Return the (x, y) coordinate for the center point of the cell that contains the specified text.  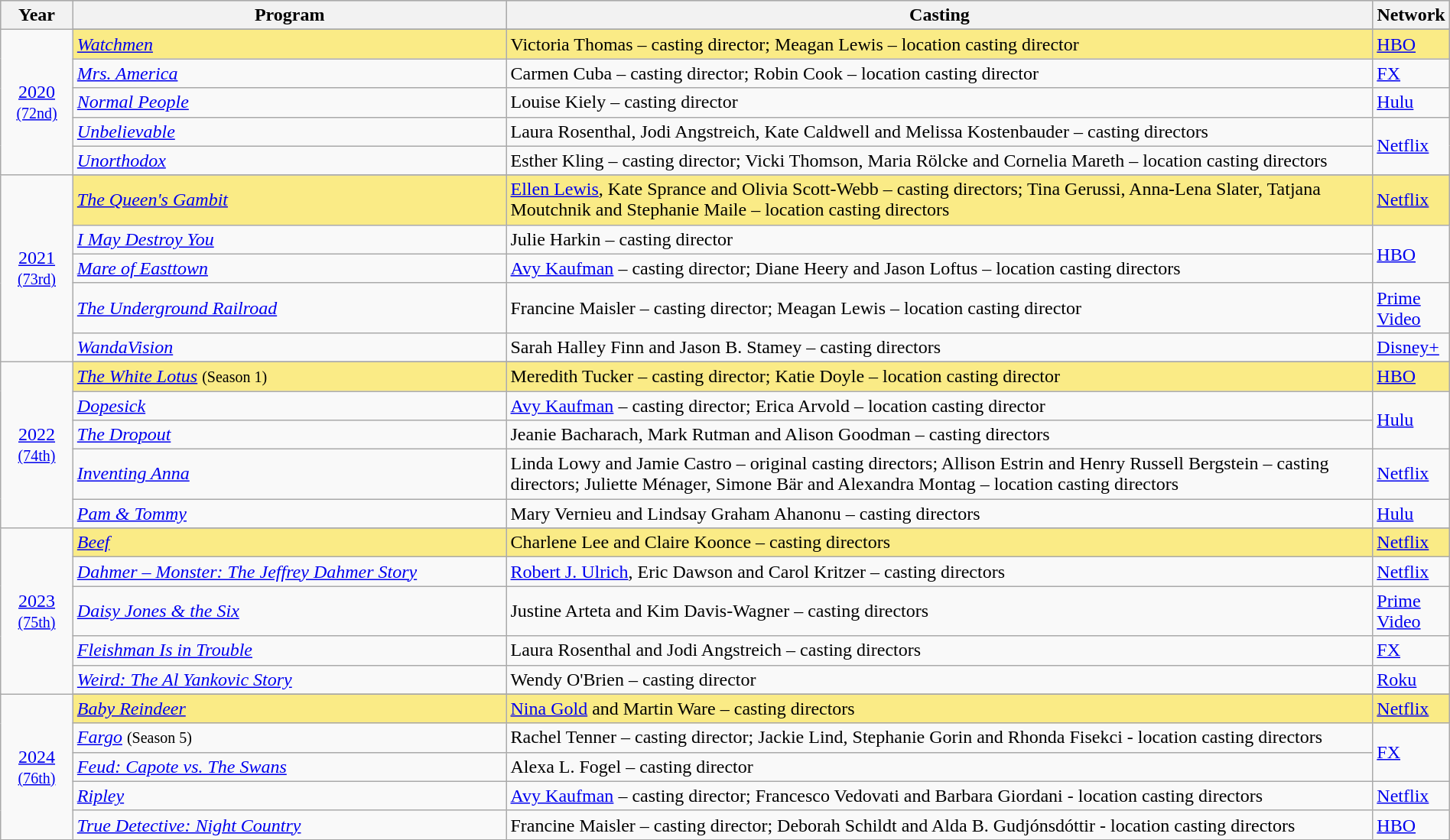
Watchmen (289, 44)
Feud: Capote vs. The Swans (289, 767)
Laura Rosenthal, Jodi Angstreich, Kate Caldwell and Melissa Kostenbauder – casting directors (939, 131)
2021(73rd) (37, 268)
2020(72nd) (37, 102)
Rachel Tenner – casting director; Jackie Lind, Stephanie Gorin and Rhonda Fisekci - location casting directors (939, 738)
Mary Vernieu and Lindsay Graham Ahanonu – casting directors (939, 514)
Esther Kling – casting director; Vicki Thomson, Maria Rölcke and Cornelia Mareth – location casting directors (939, 161)
Alexa L. Fogel – casting director (939, 767)
Francine Maisler – casting director; Meagan Lewis – location casting director (939, 307)
I May Destroy You (289, 239)
Ripley (289, 796)
Meredith Tucker – casting director; Katie Doyle – location casting director (939, 376)
Disney+ (1411, 347)
WandaVision (289, 347)
Carmen Cuba – casting director; Robin Cook – location casting director (939, 73)
Victoria Thomas – casting director; Meagan Lewis – location casting director (939, 44)
Dahmer – Monster: The Jeffrey Dahmer Story (289, 572)
Unbelievable (289, 131)
2023(75th) (37, 611)
Louise Kiely – casting director (939, 102)
Roku (1411, 679)
Fleishman Is in Trouble (289, 650)
True Detective: Night Country (289, 825)
Fargo (Season 5) (289, 738)
The Underground Railroad (289, 307)
Baby Reindeer (289, 709)
Justine Arteta and Kim Davis-Wagner – casting directors (939, 611)
Francine Maisler – casting director; Deborah Schildt and Alda B. Gudjónsdóttir - location casting directors (939, 825)
Sarah Halley Finn and Jason B. Stamey – casting directors (939, 347)
Avy Kaufman – casting director; Diane Heery and Jason Loftus – location casting directors (939, 268)
Mrs. America (289, 73)
Dopesick (289, 406)
Charlene Lee and Claire Koonce – casting directors (939, 543)
The White Lotus (Season 1) (289, 376)
2024(76th) (37, 767)
Mare of Easttown (289, 268)
2022(74th) (37, 445)
Program (289, 15)
The Queen's Gambit (289, 200)
Avy Kaufman – casting director; Erica Arvold – location casting director (939, 406)
Daisy Jones & the Six (289, 611)
Year (37, 15)
Robert J. Ulrich, Eric Dawson and Carol Kritzer – casting directors (939, 572)
Inventing Anna (289, 474)
Casting (939, 15)
Network (1411, 15)
Jeanie Bacharach, Mark Rutman and Alison Goodman – casting directors (939, 435)
Laura Rosenthal and Jodi Angstreich – casting directors (939, 650)
The Dropout (289, 435)
Avy Kaufman – casting director; Francesco Vedovati and Barbara Giordani - location casting directors (939, 796)
Julie Harkin – casting director (939, 239)
Wendy O'Brien – casting director (939, 679)
Unorthodox (289, 161)
Weird: The Al Yankovic Story (289, 679)
Beef (289, 543)
Normal People (289, 102)
Nina Gold and Martin Ware – casting directors (939, 709)
Pam & Tommy (289, 514)
